Identify which cell holds the provided text, then report its (X, Y) central coordinate. 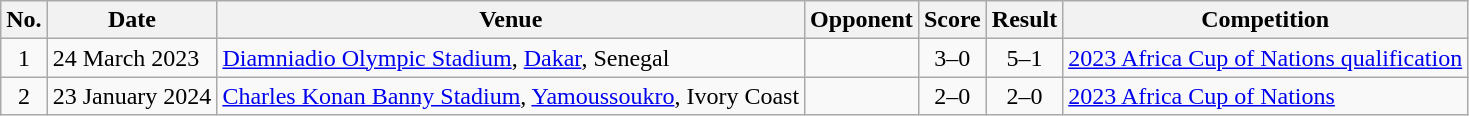
Competition (1266, 20)
1 (24, 58)
2 (24, 96)
Result (1024, 20)
Opponent (862, 20)
24 March 2023 (132, 58)
Charles Konan Banny Stadium, Yamoussoukro, Ivory Coast (511, 96)
Date (132, 20)
Score (952, 20)
No. (24, 20)
23 January 2024 (132, 96)
Venue (511, 20)
3–0 (952, 58)
Diamniadio Olympic Stadium, Dakar, Senegal (511, 58)
2023 Africa Cup of Nations (1266, 96)
5–1 (1024, 58)
2023 Africa Cup of Nations qualification (1266, 58)
